Search for the cell housing the specified text and yield its (x, y) center coordinate. 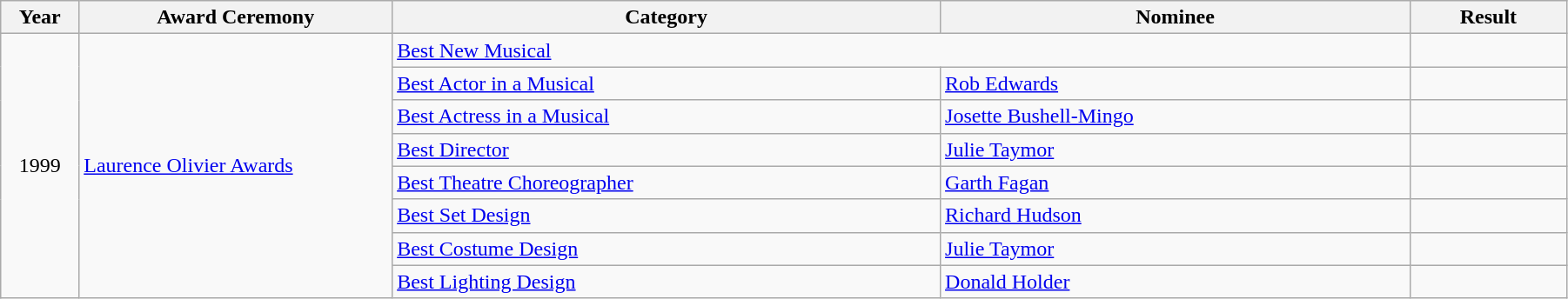
Best New Musical (901, 50)
Result (1488, 17)
Rob Edwards (1176, 83)
Best Director (667, 149)
Award Ceremony (236, 17)
Best Set Design (667, 216)
Donald Holder (1176, 282)
Nominee (1176, 17)
Year (40, 17)
Best Actress in a Musical (667, 116)
1999 (40, 166)
Josette Bushell-Mingo (1176, 116)
Laurence Olivier Awards (236, 166)
Garth Fagan (1176, 183)
Category (667, 17)
Best Lighting Design (667, 282)
Best Actor in a Musical (667, 83)
Best Costume Design (667, 249)
Richard Hudson (1176, 216)
Best Theatre Choreographer (667, 183)
